Capture the cell that displays the provided text and extract its [x, y] central coordinate. 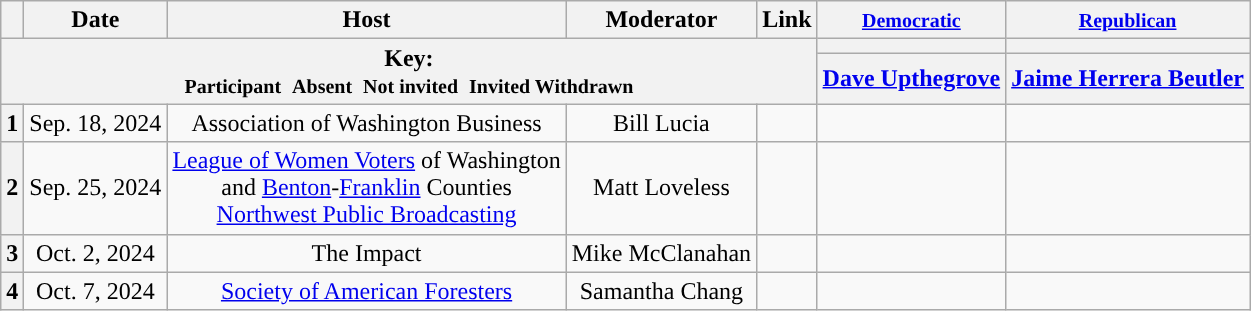
1 [12, 123]
The Impact [366, 253]
Host [366, 20]
4 [12, 291]
Jaime Herrera Beutler [1128, 78]
3 [12, 253]
Bill Lucia [661, 123]
Matt Loveless [661, 188]
Date [96, 20]
Key: Participant Absent Not invited Invited Withdrawn [409, 72]
Mike McClanahan [661, 253]
Oct. 2, 2024 [96, 253]
Moderator [661, 20]
Democratic [912, 20]
Sep. 25, 2024 [96, 188]
Association of Washington Business [366, 123]
Dave Upthegrove [912, 78]
Oct. 7, 2024 [96, 291]
2 [12, 188]
Samantha Chang [661, 291]
Link [787, 20]
Society of American Foresters [366, 291]
Republican [1128, 20]
Sep. 18, 2024 [96, 123]
League of Women Voters of Washingtonand Benton-Franklin CountiesNorthwest Public Broadcasting [366, 188]
